Return the (x, y) coordinate for the center point of the cell that contains the specified text.  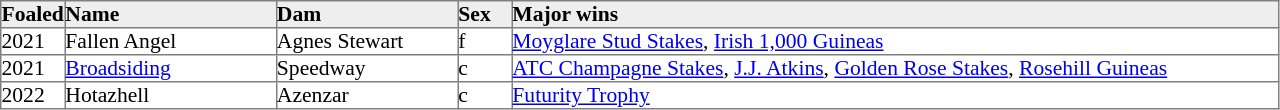
Broadsiding (171, 68)
Hotazhell (171, 96)
Fallen Angel (171, 42)
Moyglare Stud Stakes, Irish 1,000 Guineas (895, 42)
ATC Champagne Stakes, J.J. Atkins, Golden Rose Stakes, Rosehill Guineas (895, 68)
Name (171, 14)
Sex (485, 14)
Speedway (367, 68)
Agnes Stewart (367, 42)
2022 (33, 96)
Major wins (895, 14)
f (485, 42)
Azenzar (367, 96)
Dam (367, 14)
Futurity Trophy (895, 96)
Foaled (33, 14)
